Extract the [X, Y] coordinate from the center of the cell holding the provided text.  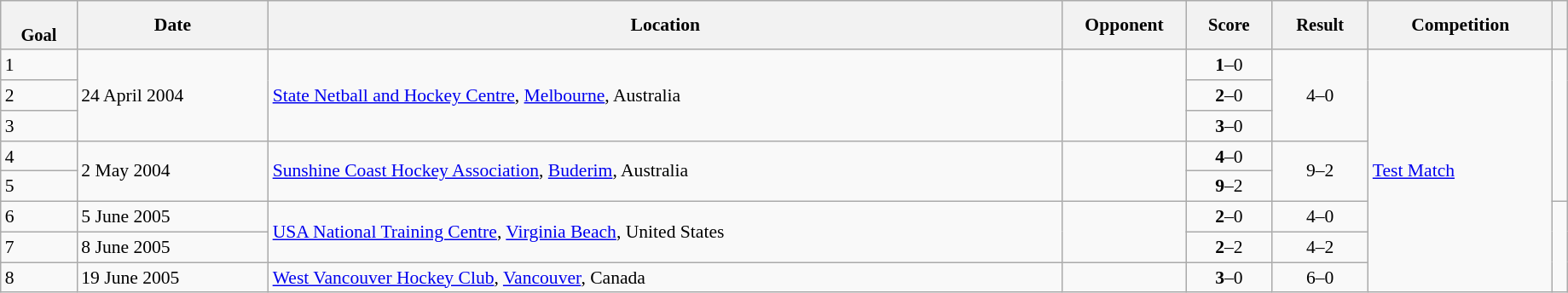
8 June 2005 [172, 248]
Goal [39, 26]
1 [39, 66]
Date [172, 26]
USA National Training Centre, Virginia Beach, United States [665, 232]
7 [39, 248]
Location [665, 26]
2 May 2004 [172, 172]
Sunshine Coast Hockey Association, Buderim, Australia [665, 172]
2 [39, 95]
Result [1320, 26]
6–0 [1320, 278]
State Netball and Hockey Centre, Melbourne, Australia [665, 95]
5 June 2005 [172, 217]
3 [39, 126]
24 April 2004 [172, 95]
West Vancouver Hockey Club, Vancouver, Canada [665, 278]
6 [39, 217]
1–0 [1230, 66]
4–2 [1320, 248]
8 [39, 278]
2–2 [1230, 248]
Opponent [1124, 26]
5 [39, 187]
Competition [1461, 26]
Score [1230, 26]
19 June 2005 [172, 278]
Test Match [1461, 172]
4 [39, 157]
